Find where the given text appears and provide that cell's center as [X, Y] coordinate. 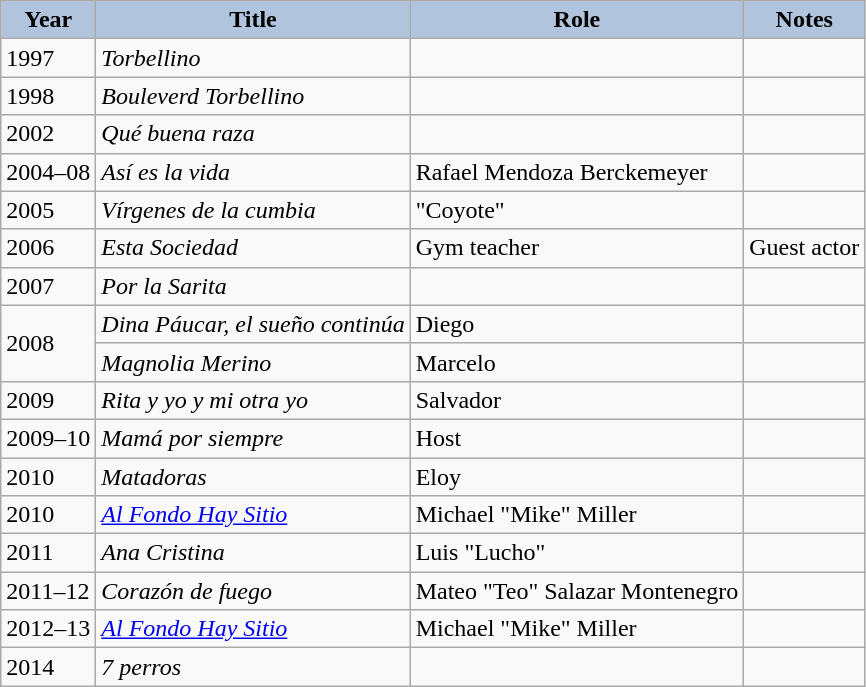
Rafael Mendoza Berckemeyer [577, 172]
2007 [48, 286]
2008 [48, 343]
Eloy [577, 477]
Dina Páucar, el sueño continúa [253, 324]
Corazón de fuego [253, 591]
Host [577, 438]
2011 [48, 553]
Rita y yo y mi otra yo [253, 400]
Mateo "Teo" Salazar Montenegro [577, 591]
Vírgenes de la cumbia [253, 210]
Luis "Lucho" [577, 553]
Esta Sociedad [253, 248]
"Coyote" [577, 210]
1998 [48, 96]
2009 [48, 400]
Bouleverd Torbellino [253, 96]
Ana Cristina [253, 553]
Gym teacher [577, 248]
2012–13 [48, 629]
2002 [48, 134]
2014 [48, 667]
Marcelo [577, 362]
Torbellino [253, 58]
1997 [48, 58]
Así es la vida [253, 172]
Diego [577, 324]
2004–08 [48, 172]
Por la Sarita [253, 286]
Year [48, 20]
Matadoras [253, 477]
2006 [48, 248]
Magnolia Merino [253, 362]
Mamá por siempre [253, 438]
Title [253, 20]
2005 [48, 210]
2009–10 [48, 438]
2011–12 [48, 591]
7 perros [253, 667]
Role [577, 20]
Qué buena raza [253, 134]
Guest actor [804, 248]
Salvador [577, 400]
Notes [804, 20]
